Search for the cell housing the specified text and yield its (X, Y) center coordinate. 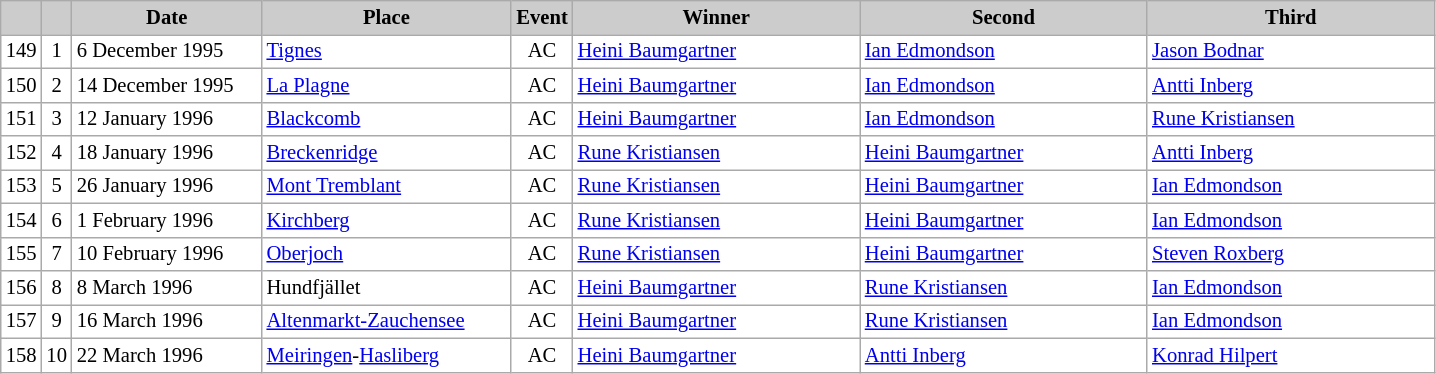
Meiringen-Hasliberg (387, 355)
Jason Bodnar (1290, 51)
Event (542, 17)
150 (22, 85)
La Plagne (387, 85)
156 (22, 287)
2 (56, 85)
Date (167, 17)
Hundfjället (387, 287)
16 March 1996 (167, 321)
7 (56, 254)
Mont Tremblant (387, 186)
6 December 1995 (167, 51)
6 (56, 220)
Oberjoch (387, 254)
Altenmarkt-Zauchensee (387, 321)
1 February 1996 (167, 220)
Breckenridge (387, 153)
12 January 1996 (167, 119)
5 (56, 186)
8 (56, 287)
10 (56, 355)
152 (22, 153)
8 March 1996 (167, 287)
Second (1004, 17)
1 (56, 51)
Blackcomb (387, 119)
154 (22, 220)
26 January 1996 (167, 186)
149 (22, 51)
Winner (716, 17)
14 December 1995 (167, 85)
155 (22, 254)
158 (22, 355)
4 (56, 153)
3 (56, 119)
10 February 1996 (167, 254)
Kirchberg (387, 220)
153 (22, 186)
Tignes (387, 51)
Place (387, 17)
Steven Roxberg (1290, 254)
Third (1290, 17)
151 (22, 119)
Konrad Hilpert (1290, 355)
157 (22, 321)
22 March 1996 (167, 355)
18 January 1996 (167, 153)
9 (56, 321)
